Identify which cell holds the provided text, then report its (x, y) central coordinate. 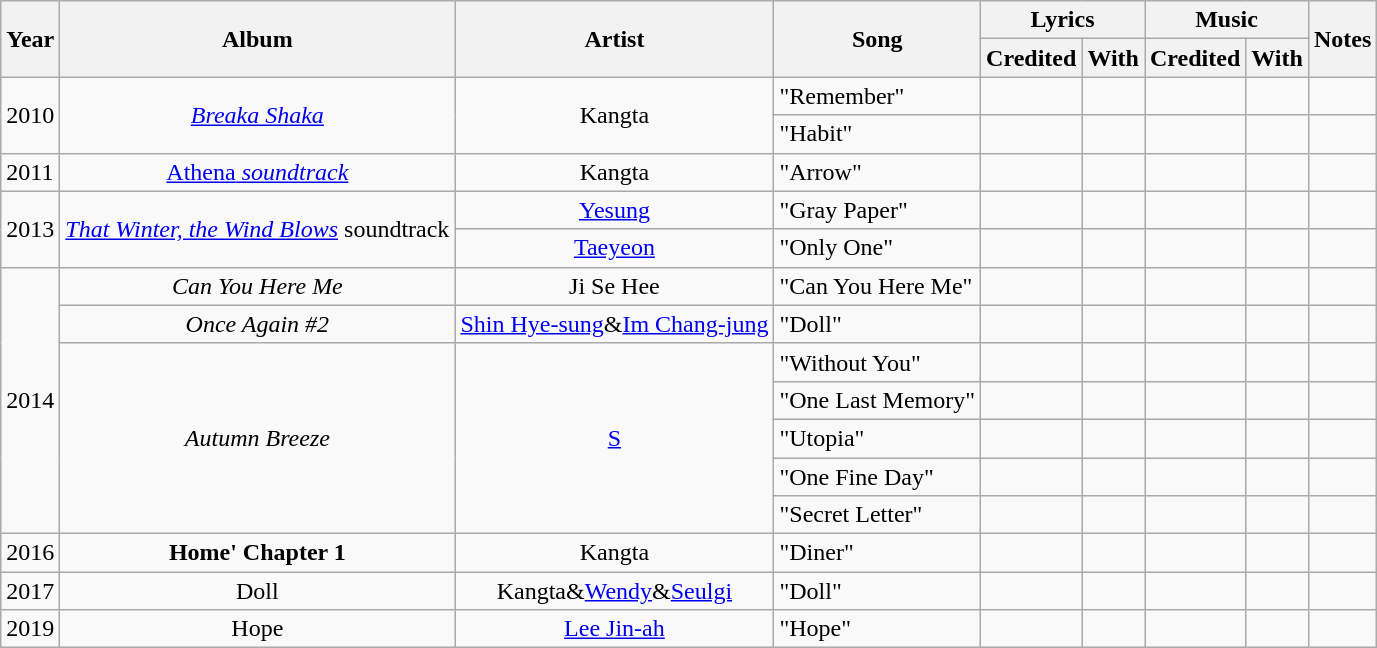
S (614, 438)
"Utopia" (878, 438)
Artist (614, 39)
"Diner" (878, 553)
Music (1226, 20)
Song (878, 39)
Album (258, 39)
2014 (30, 400)
Lee Jin-ah (614, 629)
Can You Here Me (258, 286)
Ji Se Hee (614, 286)
"Remember" (878, 96)
Kangta&Wendy&Seulgi (614, 591)
Taeyeon (614, 248)
"Only One" (878, 248)
Year (30, 39)
"Habit" (878, 134)
"Gray Paper" (878, 210)
"Secret Letter" (878, 515)
Athena soundtrack (258, 172)
2010 (30, 115)
"Arrow" (878, 172)
Once Again #2 (258, 324)
"One Fine Day" (878, 477)
Shin Hye-sung&Im Chang-jung (614, 324)
"Without You" (878, 362)
That Winter, the Wind Blows soundtrack (258, 229)
Doll (258, 591)
2016 (30, 553)
Home' Chapter 1 (258, 553)
"Hope" (878, 629)
Autumn Breeze (258, 438)
Breaka Shaka (258, 115)
"Can You Here Me" (878, 286)
Notes (1342, 39)
2011 (30, 172)
Lyrics (1063, 20)
Yesung (614, 210)
2013 (30, 229)
Hope (258, 629)
2019 (30, 629)
2017 (30, 591)
"One Last Memory" (878, 400)
